Search for the cell housing the specified text and yield its (X, Y) center coordinate. 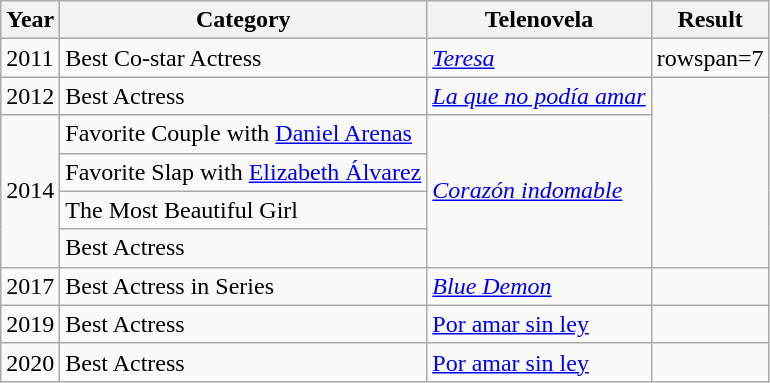
rowspan=7 (710, 58)
Teresa (539, 58)
Blue Demon (539, 286)
Year (30, 20)
2011 (30, 58)
Result (710, 20)
2012 (30, 96)
2019 (30, 324)
2020 (30, 362)
La que no podía amar (539, 96)
Best Actress in Series (244, 286)
Favorite Slap with Elizabeth Álvarez (244, 172)
2017 (30, 286)
Category (244, 20)
2014 (30, 191)
Favorite Couple with Daniel Arenas (244, 134)
Best Co-star Actress (244, 58)
Corazón indomable (539, 191)
The Most Beautiful Girl (244, 210)
Telenovela (539, 20)
